Extract the [x, y] coordinate from the center of the cell holding the provided text.  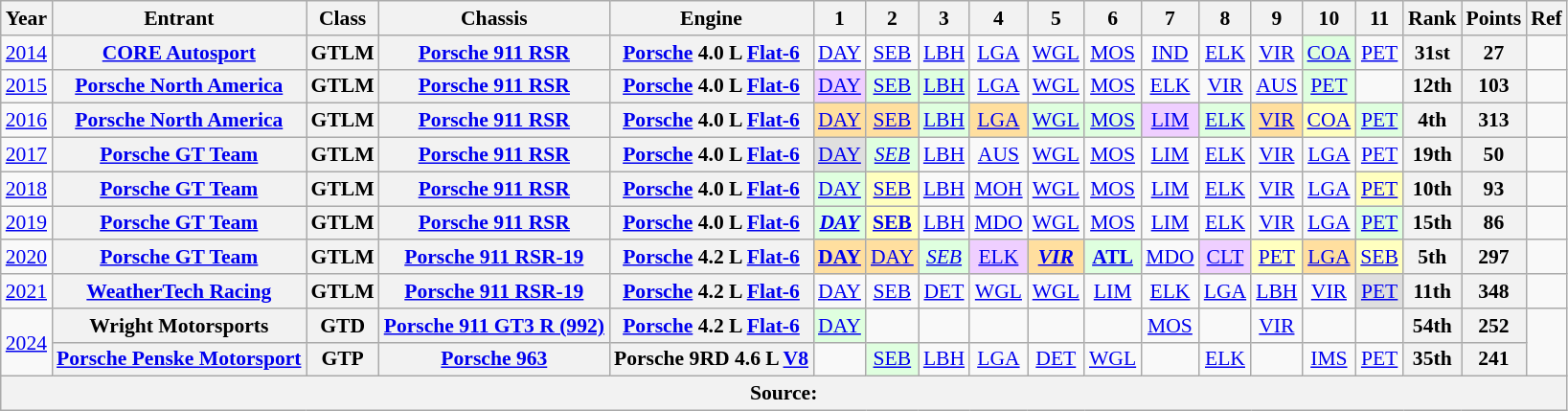
IMS [1329, 359]
Class [343, 18]
Porsche 911 GT3 R (992) [494, 326]
Porsche 963 [494, 359]
Ref [1546, 18]
5th [1433, 258]
15th [1433, 223]
GTP [343, 359]
19th [1433, 155]
2020 [27, 258]
2024 [27, 343]
Rank [1433, 18]
Entrant [179, 18]
MOH [998, 189]
2015 [27, 86]
2018 [27, 189]
8 [1225, 18]
241 [1494, 359]
10 [1329, 18]
6 [1113, 18]
12th [1433, 86]
348 [1494, 291]
103 [1494, 86]
IND [1170, 53]
Year [27, 18]
CORE Autosport [179, 53]
313 [1494, 121]
Porsche 9RD 4.6 L V8 [711, 359]
Engine [711, 18]
Wright Motorsports [179, 326]
2014 [27, 53]
GTD [343, 326]
2 [893, 18]
93 [1494, 189]
11th [1433, 291]
ATL [1113, 258]
Source: [784, 394]
Chassis [494, 18]
54th [1433, 326]
WeatherTech Racing [179, 291]
5 [1056, 18]
3 [944, 18]
297 [1494, 258]
86 [1494, 223]
11 [1379, 18]
50 [1494, 155]
Porsche Penske Motorsport [179, 359]
27 [1494, 53]
9 [1276, 18]
31st [1433, 53]
2021 [27, 291]
CLT [1225, 258]
10th [1433, 189]
1 [839, 18]
2019 [27, 223]
4th [1433, 121]
35th [1433, 359]
2017 [27, 155]
Points [1494, 18]
4 [998, 18]
252 [1494, 326]
7 [1170, 18]
2016 [27, 121]
